Output the [X, Y] coordinate of the center of the cell containing the given text.  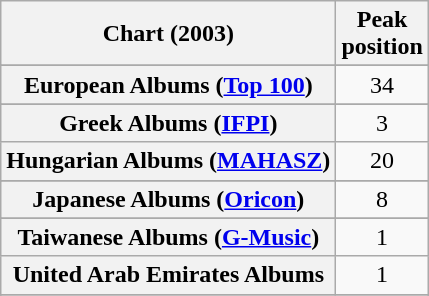
Hungarian Albums (MAHASZ) [168, 161]
Chart (2003) [168, 34]
Japanese Albums (Oricon) [168, 199]
3 [382, 123]
United Arab Emirates Albums [168, 275]
20 [382, 161]
Greek Albums (IFPI) [168, 123]
8 [382, 199]
34 [382, 85]
European Albums (Top 100) [168, 85]
Peakposition [382, 34]
Taiwanese Albums (G-Music) [168, 237]
